Find where the given text appears and provide that cell's center as [X, Y] coordinate. 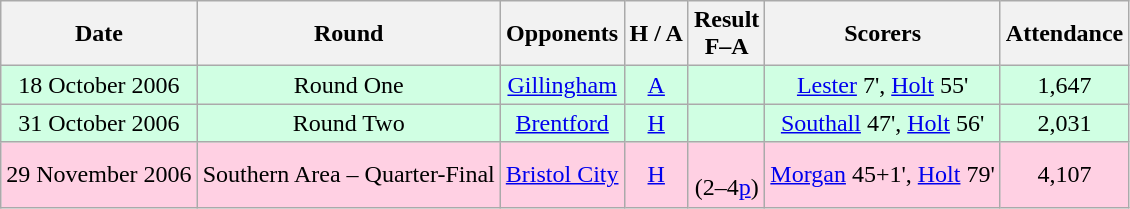
1,647 [1064, 85]
Round [348, 34]
H / A [656, 34]
Round One [348, 85]
4,107 [1064, 174]
ResultF–A [726, 34]
Date [99, 34]
Scorers [883, 34]
Morgan 45+1', Holt 79' [883, 174]
Southern Area – Quarter-Final [348, 174]
Attendance [1064, 34]
Bristol City [562, 174]
Opponents [562, 34]
Southall 47', Holt 56' [883, 123]
Round Two [348, 123]
(2–4p) [726, 174]
Brentford [562, 123]
29 November 2006 [99, 174]
31 October 2006 [99, 123]
18 October 2006 [99, 85]
A [656, 85]
2,031 [1064, 123]
Gillingham [562, 85]
Lester 7', Holt 55' [883, 85]
